Return the [x, y] coordinate for the center point of the cell that contains the specified text.  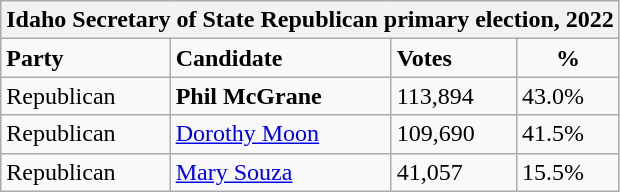
109,690 [454, 134]
41,057 [454, 172]
% [568, 58]
Dorothy Moon [280, 134]
15.5% [568, 172]
Party [86, 58]
Votes [454, 58]
Mary Souza [280, 172]
41.5% [568, 134]
Phil McGrane [280, 96]
Candidate [280, 58]
113,894 [454, 96]
Idaho Secretary of State Republican primary election, 2022 [310, 20]
43.0% [568, 96]
